From the cell containing the given text, extract its center point as [x, y] coordinate. 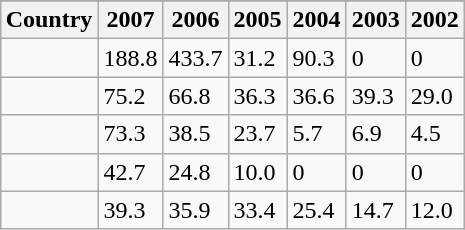
4.5 [434, 134]
35.9 [196, 210]
38.5 [196, 134]
33.4 [258, 210]
36.3 [258, 96]
73.3 [130, 134]
42.7 [130, 172]
2004 [316, 20]
31.2 [258, 58]
188.8 [130, 58]
2005 [258, 20]
2002 [434, 20]
10.0 [258, 172]
66.8 [196, 96]
2006 [196, 20]
433.7 [196, 58]
6.9 [376, 134]
29.0 [434, 96]
25.4 [316, 210]
90.3 [316, 58]
2007 [130, 20]
Country [49, 20]
24.8 [196, 172]
14.7 [376, 210]
12.0 [434, 210]
23.7 [258, 134]
75.2 [130, 96]
5.7 [316, 134]
36.6 [316, 96]
2003 [376, 20]
